For the text-containing cell, return its midpoint in (X, Y) coordinate format. 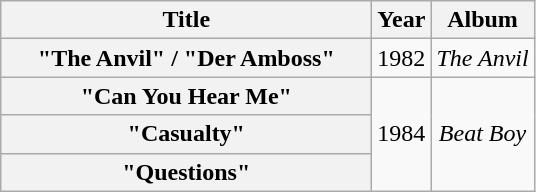
The Anvil (482, 58)
1984 (402, 134)
"Can You Hear Me" (186, 96)
Album (482, 20)
Beat Boy (482, 134)
"The Anvil" / "Der Amboss" (186, 58)
1982 (402, 58)
"Questions" (186, 172)
"Casualty" (186, 134)
Title (186, 20)
Year (402, 20)
